Locate the cell with the specified text and output its [x, y] center coordinate. 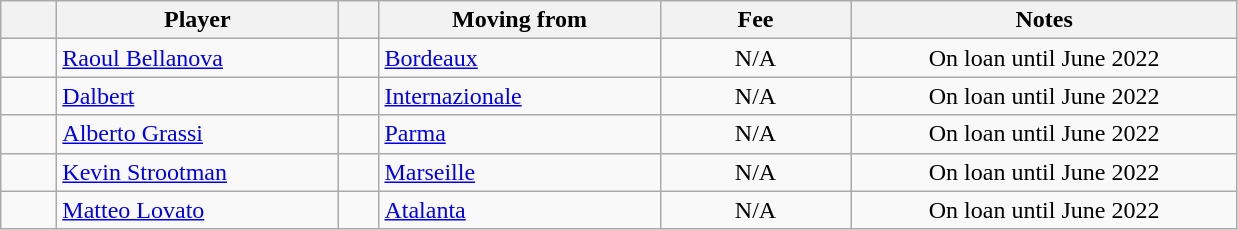
Kevin Strootman [198, 172]
Dalbert [198, 96]
Atalanta [520, 210]
Notes [1044, 20]
Parma [520, 134]
Player [198, 20]
Bordeaux [520, 58]
Moving from [520, 20]
Internazionale [520, 96]
Marseille [520, 172]
Raoul Bellanova [198, 58]
Alberto Grassi [198, 134]
Matteo Lovato [198, 210]
Fee [756, 20]
